Extract the [x, y] coordinate from the center of the cell holding the provided text.  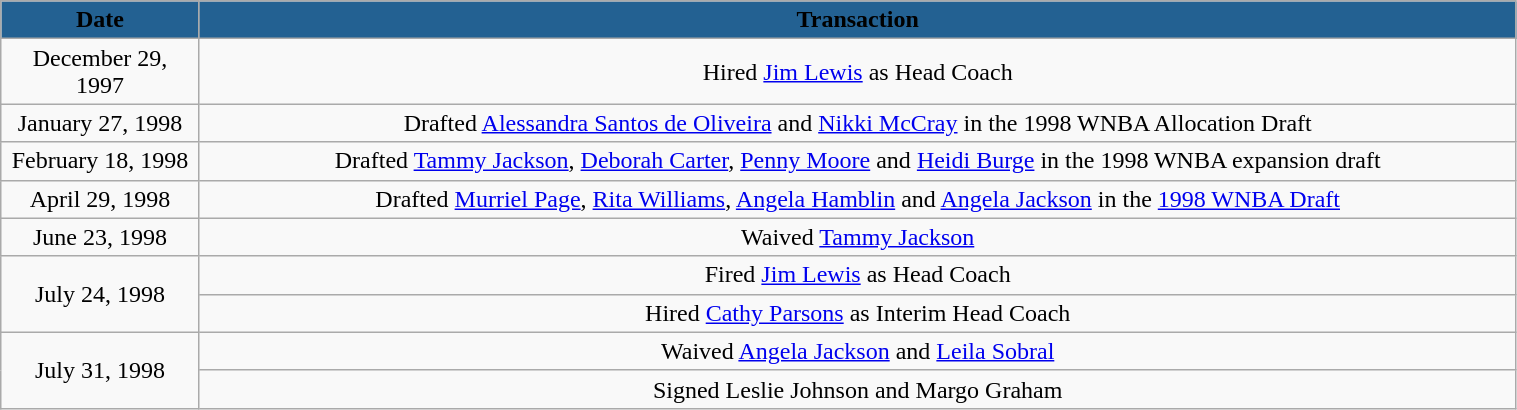
Date [100, 20]
Drafted Murriel Page, Rita Williams, Angela Hamblin and Angela Jackson in the 1998 WNBA Draft [858, 199]
Waived Tammy Jackson [858, 237]
Signed Leslie Johnson and Margo Graham [858, 389]
July 24, 1998 [100, 294]
Hired Cathy Parsons as Interim Head Coach [858, 313]
December 29, 1997 [100, 72]
Drafted Alessandra Santos de Oliveira and Nikki McCray in the 1998 WNBA Allocation Draft [858, 123]
Fired Jim Lewis as Head Coach [858, 275]
Transaction [858, 20]
Hired Jim Lewis as Head Coach [858, 72]
February 18, 1998 [100, 161]
Drafted Tammy Jackson, Deborah Carter, Penny Moore and Heidi Burge in the 1998 WNBA expansion draft [858, 161]
July 31, 1998 [100, 370]
April 29, 1998 [100, 199]
June 23, 1998 [100, 237]
Waived Angela Jackson and Leila Sobral [858, 351]
January 27, 1998 [100, 123]
